Scan for the cell matching the given text and deliver its (X, Y) coordinate at center. 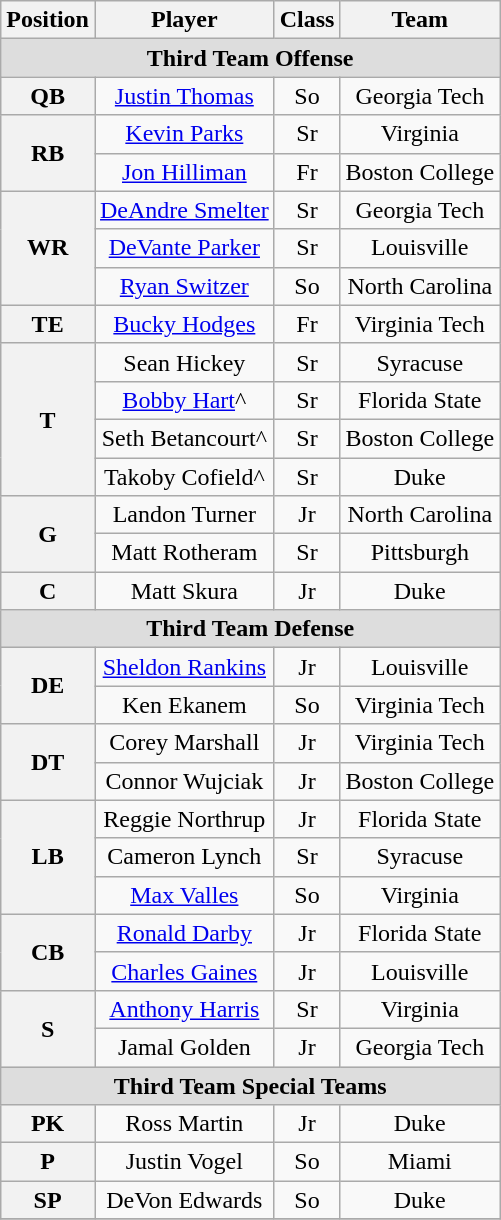
SP (48, 1200)
Pittsburgh (420, 553)
C (48, 591)
Reggie Northrup (184, 819)
DeVon Edwards (184, 1200)
DeVante Parker (184, 248)
Bucky Hodges (184, 324)
Matt Skura (184, 591)
Third Team Defense (250, 629)
G (48, 534)
Landon Turner (184, 515)
P (48, 1162)
DeAndre Smelter (184, 210)
Sheldon Rankins (184, 667)
Connor Wujciak (184, 781)
Sean Hickey (184, 362)
S (48, 1028)
Jon Hilliman (184, 172)
Charles Gaines (184, 971)
Ken Ekanem (184, 705)
Miami (420, 1162)
Corey Marshall (184, 743)
QB (48, 96)
Ross Martin (184, 1124)
CB (48, 952)
Anthony Harris (184, 1009)
LB (48, 857)
Cameron Lynch (184, 857)
Kevin Parks (184, 134)
DE (48, 686)
Matt Rotheram (184, 553)
T (48, 419)
Max Valles (184, 895)
Ryan Switzer (184, 286)
WR (48, 248)
Jamal Golden (184, 1047)
Ronald Darby (184, 933)
RB (48, 153)
Class (307, 20)
Takoby Cofield^ (184, 477)
PK (48, 1124)
Player (184, 20)
DT (48, 762)
Team (420, 20)
Bobby Hart^ (184, 400)
TE (48, 324)
Third Team Special Teams (250, 1085)
Third Team Offense (250, 58)
Seth Betancourt^ (184, 438)
Justin Vogel (184, 1162)
Justin Thomas (184, 96)
Position (48, 20)
